Pinpoint the cell where the given text exists, returning its [x, y] midpoint coordinate. 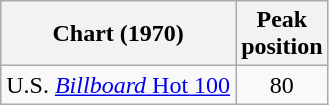
Chart (1970) [118, 34]
80 [282, 85]
U.S. Billboard Hot 100 [118, 85]
Peakposition [282, 34]
